For the text-containing cell, return its midpoint in (X, Y) coordinate format. 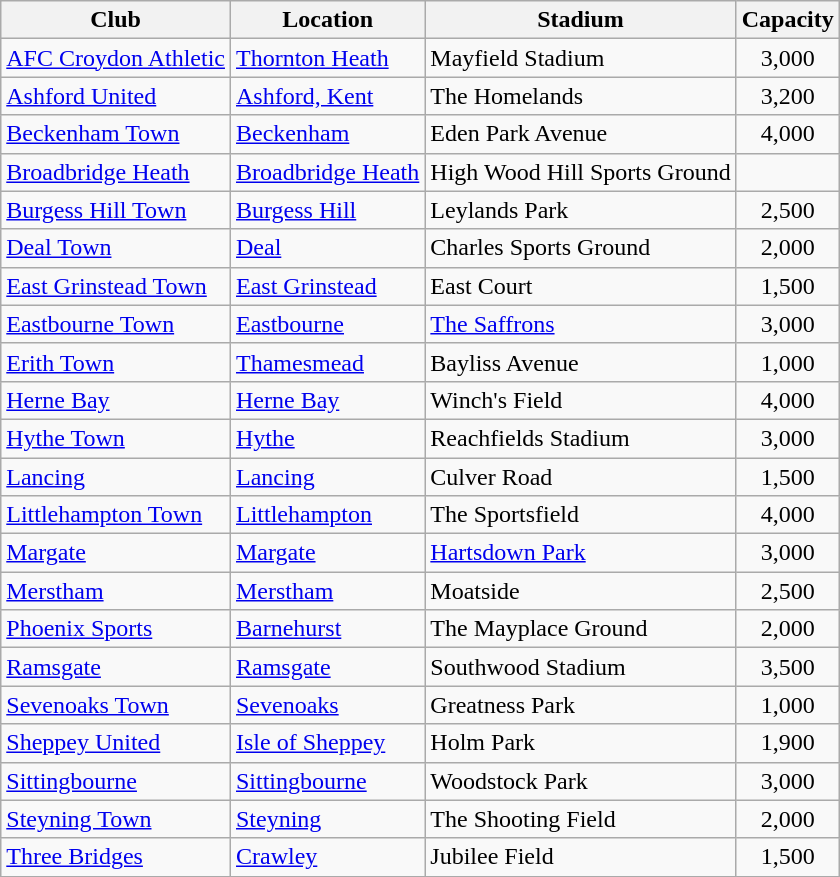
The Homelands (580, 96)
Littlehampton (327, 515)
Deal (327, 248)
Ashford, Kent (327, 96)
Sheppey United (116, 743)
Holm Park (580, 743)
Capacity (788, 20)
Thamesmead (327, 362)
Woodstock Park (580, 781)
The Sportsfield (580, 515)
Erith Town (116, 362)
Reachfields Stadium (580, 438)
The Mayplace Ground (580, 629)
Location (327, 20)
Moatside (580, 591)
Steyning Town (116, 819)
Burgess Hill (327, 210)
Phoenix Sports (116, 629)
3,500 (788, 667)
The Saffrons (580, 324)
High Wood Hill Sports Ground (580, 172)
Hythe Town (116, 438)
Beckenham (327, 134)
Burgess Hill Town (116, 210)
Three Bridges (116, 857)
Charles Sports Ground (580, 248)
Barnehurst (327, 629)
Greatness Park (580, 705)
East Grinstead Town (116, 286)
Hythe (327, 438)
Eastbourne Town (116, 324)
1,900 (788, 743)
Southwood Stadium (580, 667)
Hartsdown Park (580, 553)
Leylands Park (580, 210)
Culver Road (580, 477)
Steyning (327, 819)
Deal Town (116, 248)
Jubilee Field (580, 857)
East Court (580, 286)
Winch's Field (580, 400)
AFC Croydon Athletic (116, 58)
Bayliss Avenue (580, 362)
Ashford United (116, 96)
Sevenoaks Town (116, 705)
Mayfield Stadium (580, 58)
Club (116, 20)
Eastbourne (327, 324)
Thornton Heath (327, 58)
Isle of Sheppey (327, 743)
Crawley (327, 857)
Sevenoaks (327, 705)
Eden Park Avenue (580, 134)
Stadium (580, 20)
3,200 (788, 96)
Beckenham Town (116, 134)
Littlehampton Town (116, 515)
The Shooting Field (580, 819)
East Grinstead (327, 286)
